Return (x, y) of the center of cell containing provided text 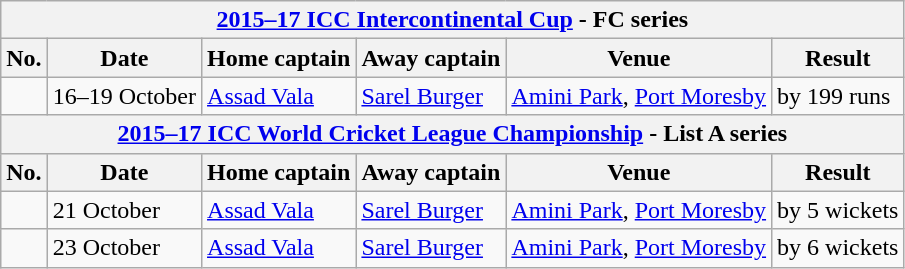
by 5 wickets (838, 210)
21 October (124, 210)
23 October (124, 248)
16–19 October (124, 96)
2015–17 ICC World Cricket League Championship - List A series (452, 134)
2015–17 ICC Intercontinental Cup - FC series (452, 20)
by 6 wickets (838, 248)
by 199 runs (838, 96)
